Scan for the cell matching the given text and deliver its (x, y) coordinate at center. 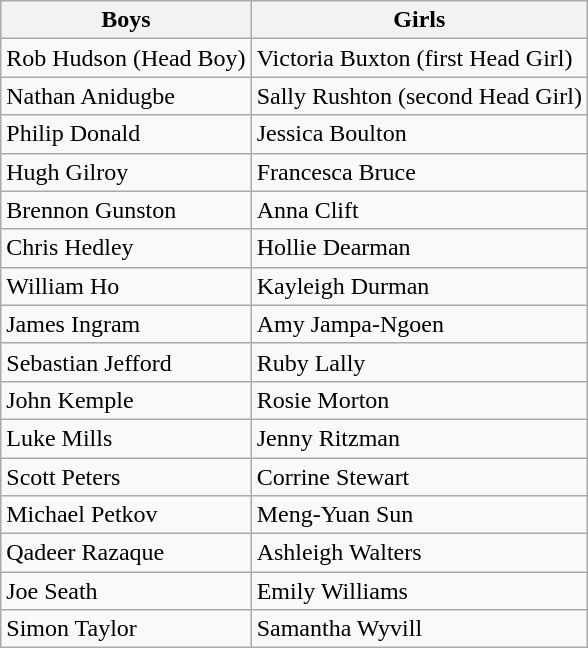
Sally Rushton (second Head Girl) (419, 96)
Brennon Gunston (126, 210)
Anna Clift (419, 210)
Francesca Bruce (419, 172)
Kayleigh Durman (419, 286)
Samantha Wyvill (419, 629)
Simon Taylor (126, 629)
Joe Seath (126, 591)
Meng-Yuan Sun (419, 515)
Victoria Buxton (first Head Girl) (419, 58)
William Ho (126, 286)
Hollie Dearman (419, 248)
Rob Hudson (Head Boy) (126, 58)
Nathan Anidugbe (126, 96)
Philip Donald (126, 134)
Luke Mills (126, 438)
Jenny Ritzman (419, 438)
Amy Jampa-Ngoen (419, 324)
Girls (419, 20)
Scott Peters (126, 477)
Emily Williams (419, 591)
Hugh Gilroy (126, 172)
Michael Petkov (126, 515)
Qadeer Razaque (126, 553)
Corrine Stewart (419, 477)
Rosie Morton (419, 400)
Sebastian Jefford (126, 362)
Ruby Lally (419, 362)
James Ingram (126, 324)
Chris Hedley (126, 248)
Boys (126, 20)
Ashleigh Walters (419, 553)
John Kemple (126, 400)
Jessica Boulton (419, 134)
